Locate the cell with the specified text and output its (X, Y) center coordinate. 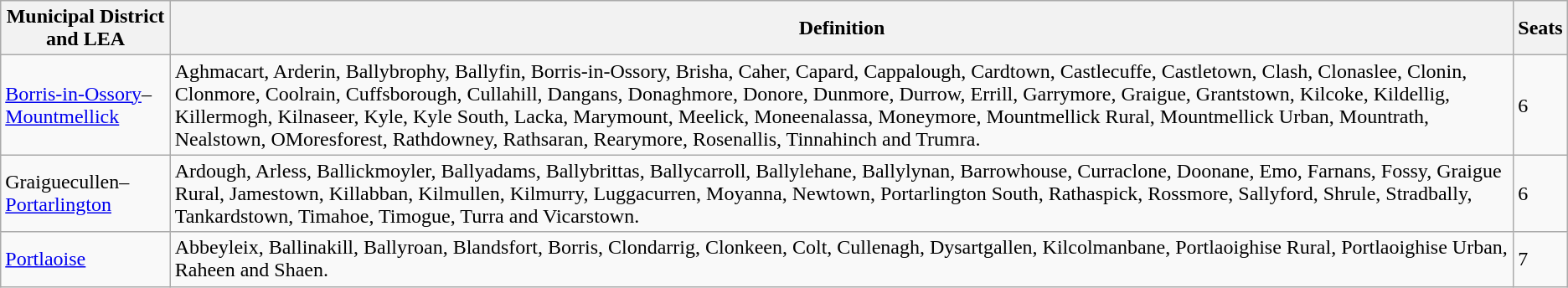
Seats (1540, 28)
Municipal District and LEA (85, 28)
Borris-in-Ossory–Mountmellick (85, 105)
Graiguecullen–Portarlington (85, 193)
Portlaoise (85, 260)
Definition (842, 28)
7 (1540, 260)
